Output the [X, Y] coordinate of the center of the cell containing the given text.  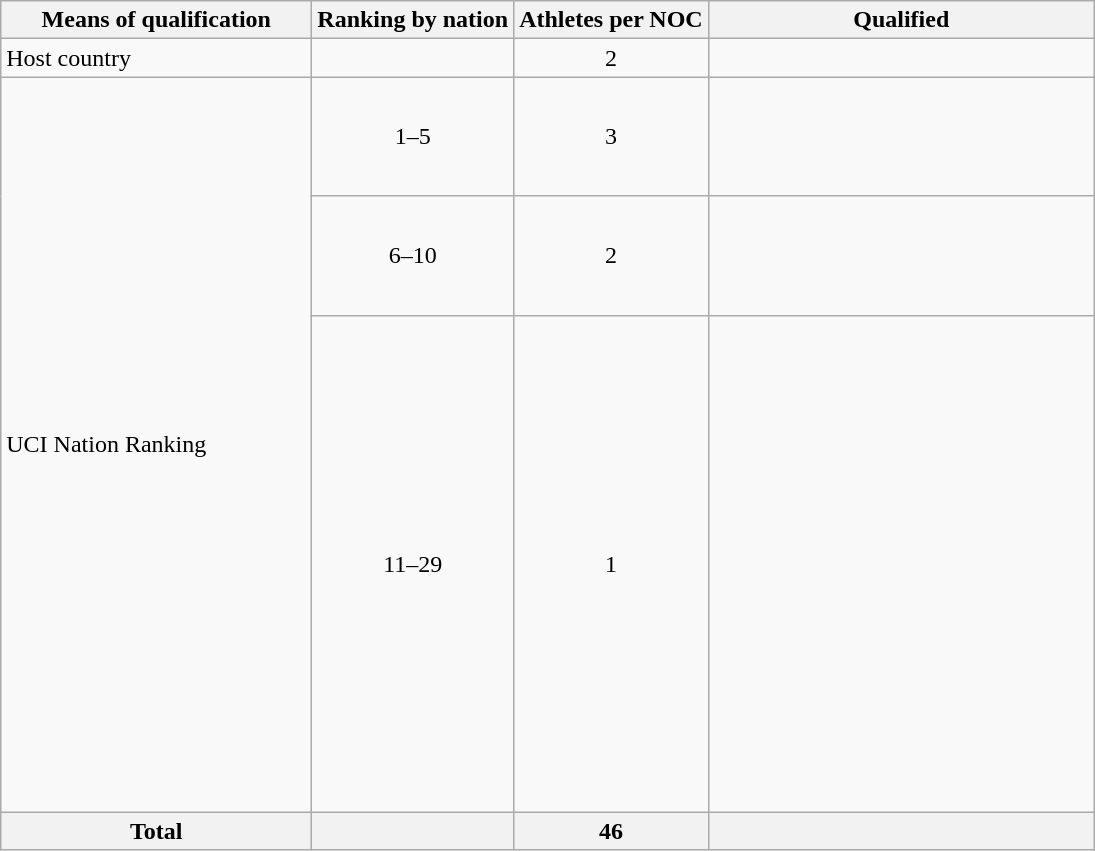
UCI Nation Ranking [156, 444]
1 [612, 564]
Qualified [901, 20]
Athletes per NOC [612, 20]
3 [612, 136]
1–5 [413, 136]
Host country [156, 58]
Total [156, 831]
11–29 [413, 564]
6–10 [413, 256]
Ranking by nation [413, 20]
46 [612, 831]
Means of qualification [156, 20]
